Return the [x, y] coordinate for the center point of the cell that contains the specified text.  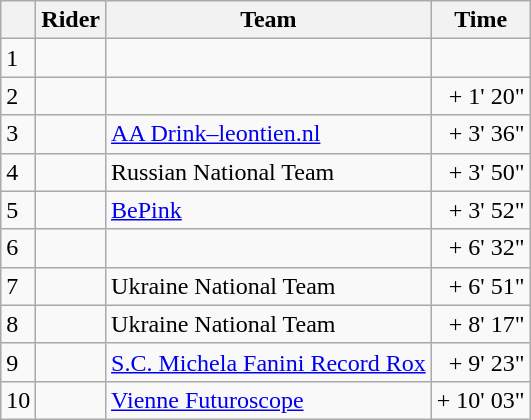
S.C. Michela Fanini Record Rox [269, 362]
BePink [269, 210]
2 [18, 96]
5 [18, 210]
AA Drink–leontien.nl [269, 134]
Time [480, 20]
+ 6' 32" [480, 248]
4 [18, 172]
+ 3' 52" [480, 210]
9 [18, 362]
+ 10' 03" [480, 400]
+ 9' 23" [480, 362]
+ 3' 50" [480, 172]
Team [269, 20]
8 [18, 324]
+ 3' 36" [480, 134]
Vienne Futuroscope [269, 400]
+ 1' 20" [480, 96]
6 [18, 248]
7 [18, 286]
Rider [71, 20]
+ 8' 17" [480, 324]
+ 6' 51" [480, 286]
1 [18, 58]
Russian National Team [269, 172]
3 [18, 134]
10 [18, 400]
